Return the [X, Y] coordinate for the center point of the cell that contains the specified text.  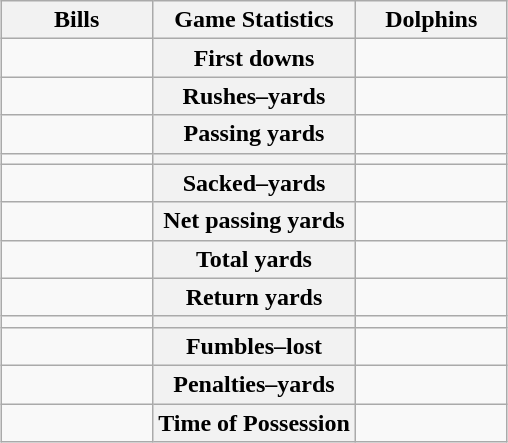
Game Statistics [254, 20]
Passing yards [254, 134]
First downs [254, 58]
Return yards [254, 297]
Total yards [254, 259]
Net passing yards [254, 221]
Fumbles–lost [254, 346]
Penalties–yards [254, 384]
Sacked–yards [254, 183]
Dolphins [431, 20]
Rushes–yards [254, 96]
Bills [77, 20]
Time of Possession [254, 423]
